From the cell containing the given text, extract its center point as [X, Y] coordinate. 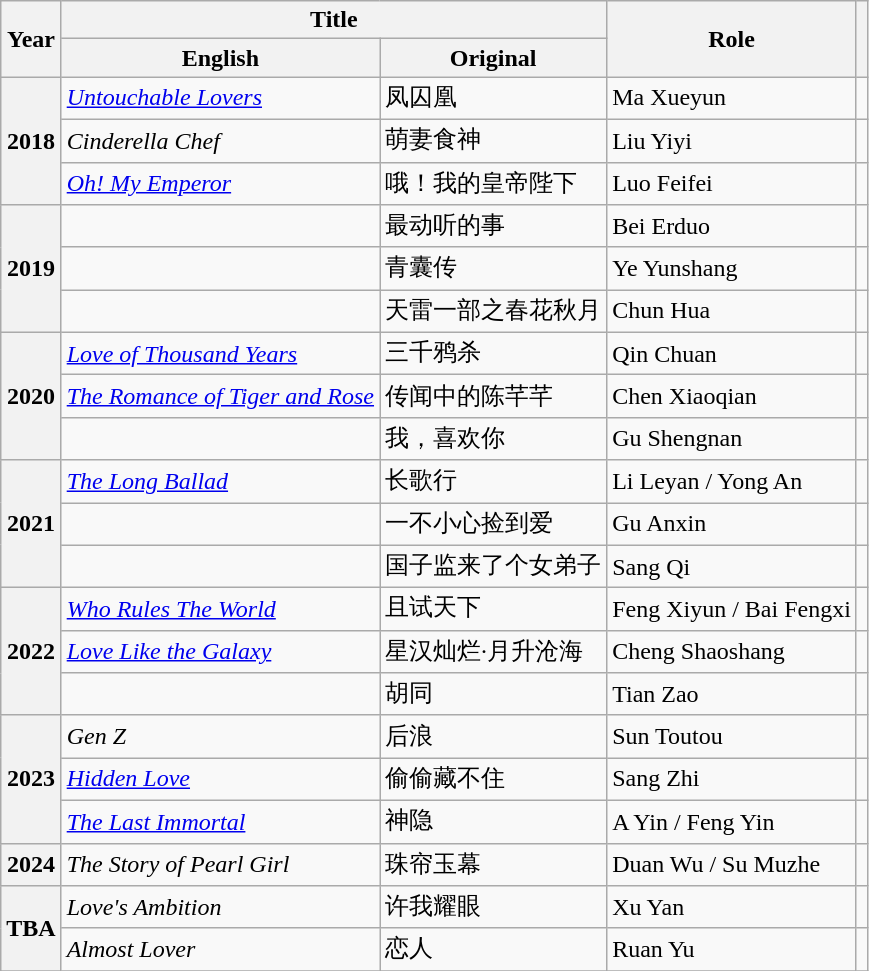
萌妻食神 [494, 140]
Love Like the Galaxy [220, 652]
Bei Erduo [732, 226]
Gen Z [220, 736]
Cheng Shaoshang [732, 652]
三千鸦杀 [494, 354]
Luo Feifei [732, 184]
2021 [31, 524]
Original [494, 58]
后浪 [494, 736]
我，喜欢你 [494, 438]
Ma Xueyun [732, 98]
English [220, 58]
Love's Ambition [220, 908]
2024 [31, 864]
Love of Thousand Years [220, 354]
Oh! My Emperor [220, 184]
Tian Zao [732, 694]
哦！我的皇帝陛下 [494, 184]
传闻中的陈芊芊 [494, 396]
Untouchable Lovers [220, 98]
The Long Ballad [220, 482]
Sun Toutou [732, 736]
2018 [31, 141]
星汉灿烂·月升沧海 [494, 652]
青囊传 [494, 268]
恋人 [494, 950]
Ruan Yu [732, 950]
国子监来了个女弟子 [494, 566]
许我耀眼 [494, 908]
Sang Qi [732, 566]
Who Rules The World [220, 610]
Almost Lover [220, 950]
长歌行 [494, 482]
Chun Hua [732, 312]
Cinderella Chef [220, 140]
A Yin / Feng Yin [732, 822]
Qin Chuan [732, 354]
珠帘玉幕 [494, 864]
2020 [31, 396]
2023 [31, 779]
Li Leyan / Yong An [732, 482]
一不小心捡到爱 [494, 524]
TBA [31, 928]
Xu Yan [732, 908]
最动听的事 [494, 226]
神隐 [494, 822]
The Romance of Tiger and Rose [220, 396]
The Last Immortal [220, 822]
2022 [31, 652]
Liu Yiyi [732, 140]
Sang Zhi [732, 780]
且试天下 [494, 610]
Ye Yunshang [732, 268]
Role [732, 39]
Gu Shengnan [732, 438]
Chen Xiaoqian [732, 396]
偷偷藏不住 [494, 780]
Year [31, 39]
天雷一部之春花秋月 [494, 312]
凤囚凰 [494, 98]
Title [334, 20]
Gu Anxin [732, 524]
The Story of Pearl Girl [220, 864]
Duan Wu / Su Muzhe [732, 864]
2019 [31, 269]
Feng Xiyun / Bai Fengxi [732, 610]
Hidden Love [220, 780]
胡同 [494, 694]
